Scan for the cell matching the given text and deliver its (X, Y) coordinate at center. 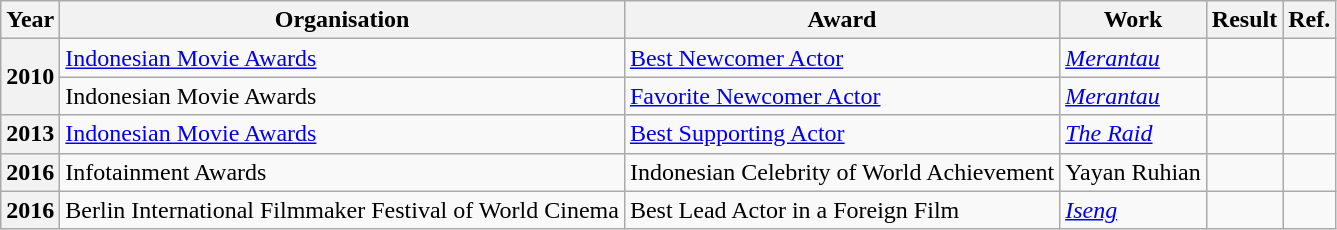
Favorite Newcomer Actor (842, 96)
Indonesian Celebrity of World Achievement (842, 172)
Infotainment Awards (342, 172)
2013 (30, 134)
Best Newcomer Actor (842, 58)
Yayan Ruhian (1134, 172)
Result (1244, 20)
Best Lead Actor in a Foreign Film (842, 210)
Year (30, 20)
Ref. (1310, 20)
2010 (30, 77)
Berlin International Filmmaker Festival of World Cinema (342, 210)
Award (842, 20)
Iseng (1134, 210)
Best Supporting Actor (842, 134)
The Raid (1134, 134)
Organisation (342, 20)
Work (1134, 20)
